Extract the (x, y) coordinate from the center of the cell holding the provided text.  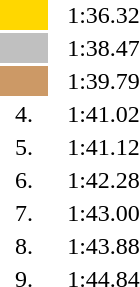
7. (24, 213)
8. (24, 246)
5. (24, 147)
6. (24, 180)
4. (24, 114)
